Scan for the cell matching the given text and deliver its (X, Y) coordinate at center. 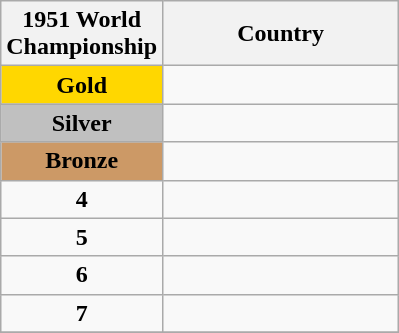
Country (281, 34)
4 (82, 199)
5 (82, 237)
Bronze (82, 161)
Silver (82, 123)
7 (82, 313)
6 (82, 275)
Gold (82, 85)
1951 World Championship (82, 34)
